Locate the cell with the specified text and output its [x, y] center coordinate. 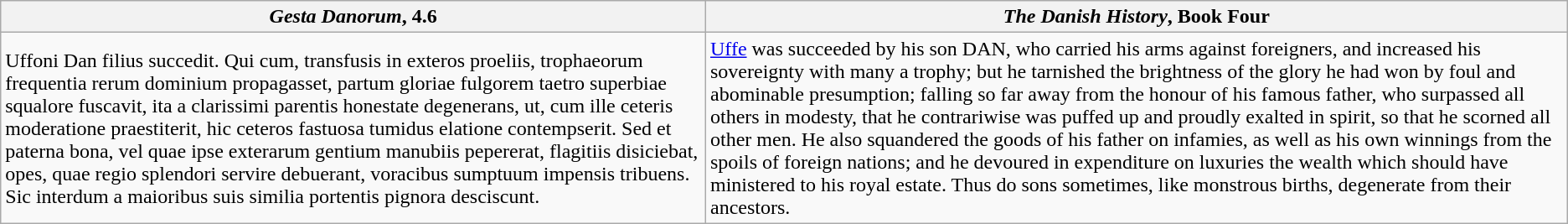
Gesta Danorum, 4.6 [353, 17]
The Danish History, Book Four [1136, 17]
